Return (X, Y) of the center of cell containing provided text 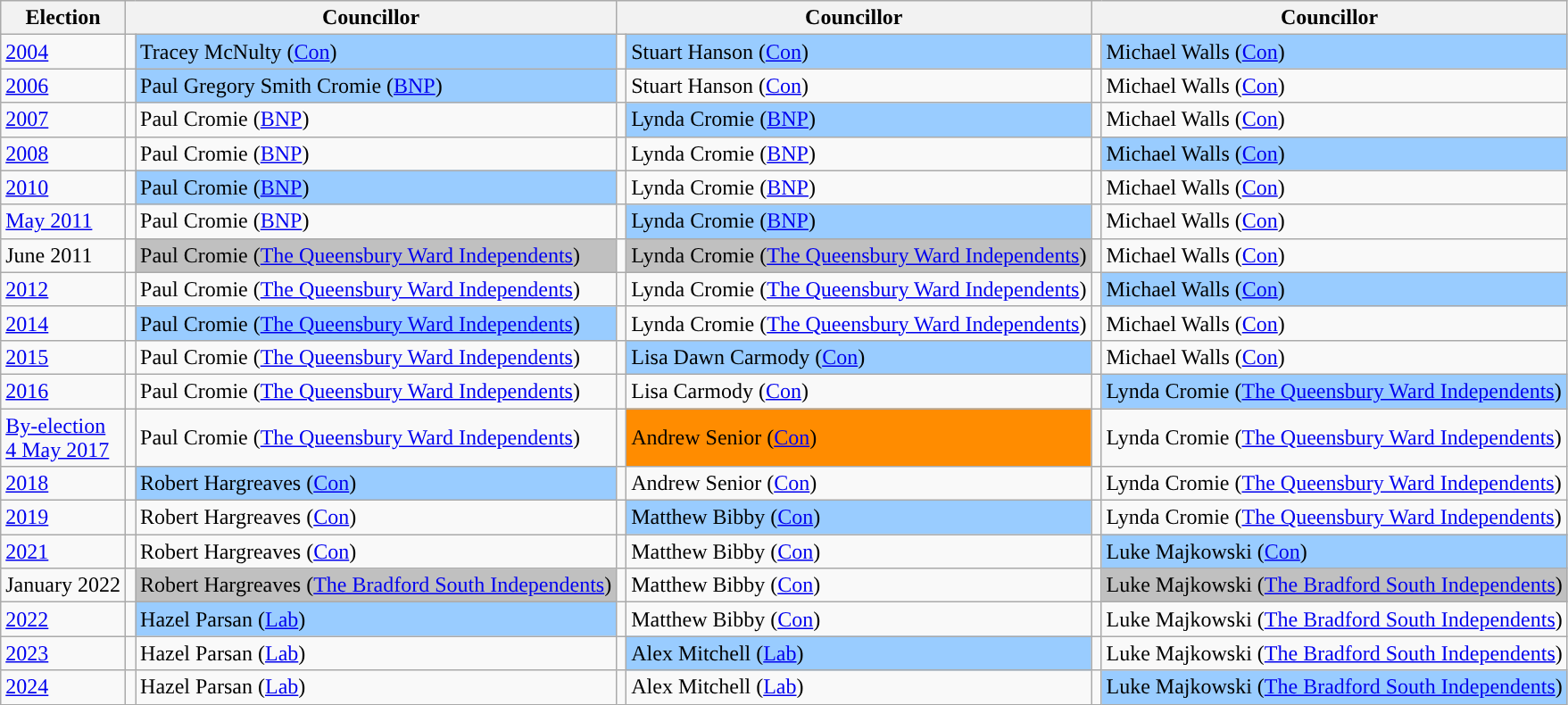
Tracey McNulty (Con) (377, 52)
Robert Hargreaves (The Bradford South Independents) (377, 585)
2019 (63, 518)
Paul Gregory Smith Cromie (BNP) (377, 86)
By-election4 May 2017 (63, 437)
2018 (63, 484)
2015 (63, 357)
Election (63, 18)
2014 (63, 323)
2023 (63, 653)
May 2011 (63, 221)
2012 (63, 289)
2016 (63, 391)
Luke Majkowski (Con) (1334, 552)
June 2011 (63, 255)
2021 (63, 552)
2006 (63, 86)
2022 (63, 619)
2004 (63, 52)
2008 (63, 153)
2010 (63, 187)
January 2022 (63, 585)
Lisa Carmody (Con) (859, 391)
2007 (63, 120)
Lisa Dawn Carmody (Con) (859, 357)
2024 (63, 687)
